Identify which cell holds the provided text, then report its [x, y] central coordinate. 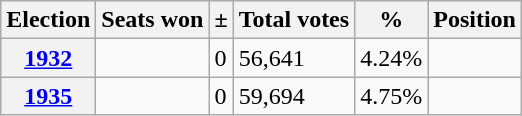
% [392, 20]
4.75% [392, 96]
Total votes [294, 20]
59,694 [294, 96]
1935 [48, 96]
56,641 [294, 58]
1932 [48, 58]
± [221, 20]
Election [48, 20]
Seats won [152, 20]
Position [475, 20]
4.24% [392, 58]
